Pinpoint the cell where the given text exists, returning its [X, Y] midpoint coordinate. 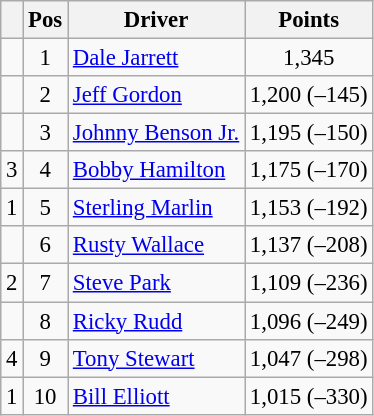
1,153 (–192) [309, 208]
1,175 (–170) [309, 170]
5 [46, 208]
6 [46, 245]
Points [309, 20]
9 [46, 358]
Bill Elliott [156, 396]
Driver [156, 20]
Steve Park [156, 283]
1,137 (–208) [309, 245]
Sterling Marlin [156, 208]
1,195 (–150) [309, 133]
Ricky Rudd [156, 321]
8 [46, 321]
Jeff Gordon [156, 95]
10 [46, 396]
Tony Stewart [156, 358]
1,345 [309, 58]
1,015 (–330) [309, 396]
Dale Jarrett [156, 58]
1,047 (–298) [309, 358]
Johnny Benson Jr. [156, 133]
1,200 (–145) [309, 95]
1,109 (–236) [309, 283]
Rusty Wallace [156, 245]
1,096 (–249) [309, 321]
Bobby Hamilton [156, 170]
7 [46, 283]
Pos [46, 20]
